Find where the given text appears and provide that cell's center as (x, y) coordinate. 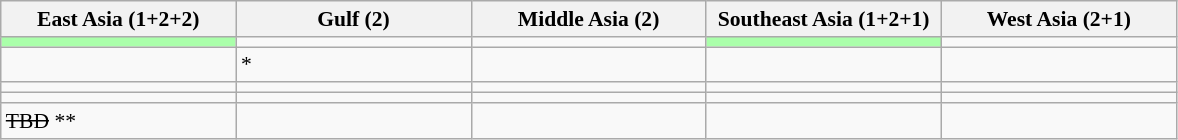
Southeast Asia (1+2+1) (824, 19)
West Asia (2+1) (1058, 19)
Middle Asia (2) (588, 19)
Gulf (2) (354, 19)
TBD ** (118, 121)
* (354, 65)
East Asia (1+2+2) (118, 19)
